Determine the [x, y] coordinate at the center of the cell enclosing the given text.  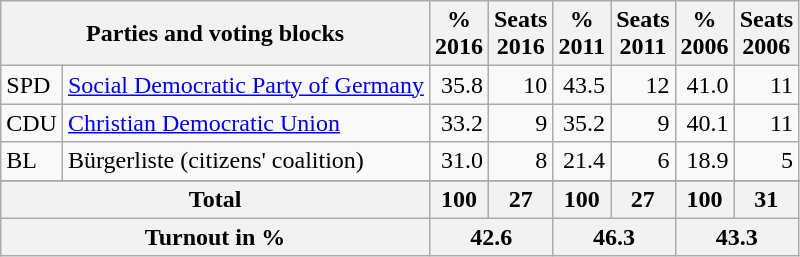
SPD [32, 85]
%2011 [582, 34]
Total [216, 199]
33.2 [458, 123]
12 [643, 85]
Social Democratic Party of Germany [246, 85]
Parties and voting blocks [216, 34]
Bürgerliste (citizens' coalition) [246, 161]
%2016 [458, 34]
8 [520, 161]
Turnout in % [216, 237]
41.0 [704, 85]
35.2 [582, 123]
CDU [32, 123]
Seats2006 [766, 34]
46.3 [614, 237]
35.8 [458, 85]
10 [520, 85]
31.0 [458, 161]
Seats2016 [520, 34]
18.9 [704, 161]
21.4 [582, 161]
42.6 [490, 237]
43.3 [736, 237]
5 [766, 161]
40.1 [704, 123]
43.5 [582, 85]
Christian Democratic Union [246, 123]
%2006 [704, 34]
Seats2011 [643, 34]
6 [643, 161]
31 [766, 199]
BL [32, 161]
